Capture the cell that displays the provided text and extract its [X, Y] central coordinate. 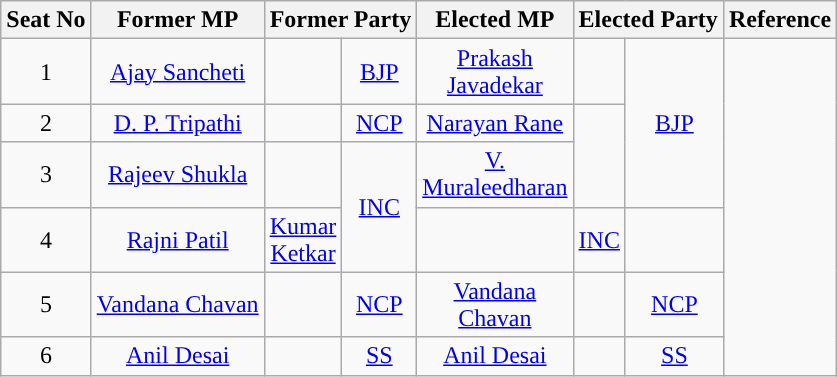
Elected Party [648, 20]
2 [46, 123]
Kumar Ketkar [303, 240]
5 [46, 304]
D. P. Tripathi [178, 123]
Ajay Sancheti [178, 72]
1 [46, 72]
Reference [780, 20]
Elected MP [495, 20]
Narayan Rane [495, 123]
Former MP [178, 20]
6 [46, 356]
Rajeev Shukla [178, 174]
V. Muraleedharan [495, 174]
4 [46, 240]
Seat No [46, 20]
Rajni Patil [178, 240]
Former Party [340, 20]
Prakash Javadekar [495, 72]
3 [46, 174]
